Search for the cell housing the specified text and yield its (X, Y) center coordinate. 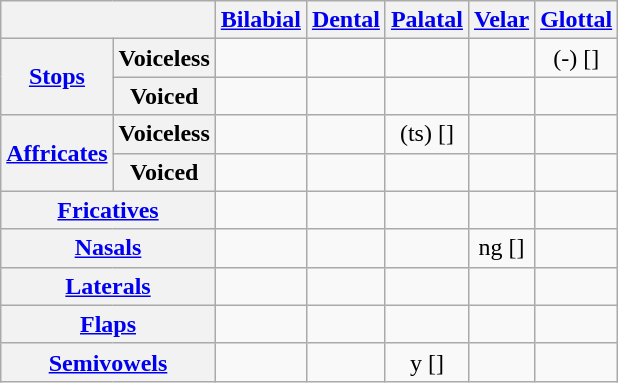
Affricates (57, 153)
Dental (346, 20)
Fricatives (108, 210)
Palatal (426, 20)
ng [] (501, 248)
(-) [] (576, 58)
y [] (426, 362)
Stops (57, 77)
Nasals (108, 248)
Bilabial (260, 20)
Glottal (576, 20)
Flaps (108, 324)
Laterals (108, 286)
Semivowels (108, 362)
Velar (501, 20)
(ts) [] (426, 134)
